Determine the (X, Y) coordinate at the center of the cell enclosing the given text.  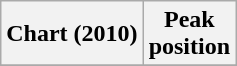
Peakposition (189, 34)
Chart (2010) (72, 34)
